Scan for the cell matching the given text and deliver its (x, y) coordinate at center. 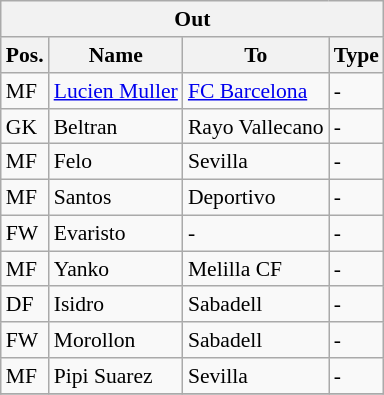
Pos. (25, 55)
DF (25, 304)
Santos (116, 197)
Out (192, 19)
Isidro (116, 304)
Deportivo (256, 197)
Beltran (116, 126)
Morollon (116, 340)
Rayo Vallecano (256, 126)
Evaristo (116, 233)
Name (116, 55)
Melilla CF (256, 269)
GK (25, 126)
Type (356, 55)
Lucien Muller (116, 91)
Felo (116, 162)
Pipi Suarez (116, 376)
To (256, 55)
Yanko (116, 269)
FC Barcelona (256, 91)
